From the cell containing the given text, extract its center point as [x, y] coordinate. 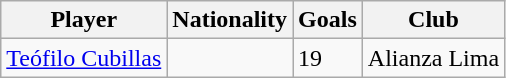
Alianza Lima [433, 58]
Teófilo Cubillas [84, 58]
19 [328, 58]
Player [84, 20]
Goals [328, 20]
Club [433, 20]
Nationality [230, 20]
